Identify which cell holds the provided text, then report its (X, Y) central coordinate. 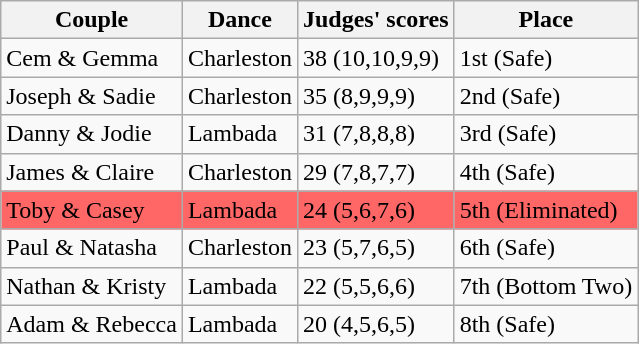
Dance (240, 20)
Adam & Rebecca (92, 324)
35 (8,9,9,9) (376, 96)
Place (546, 20)
24 (5,6,7,6) (376, 210)
Joseph & Sadie (92, 96)
4th (Safe) (546, 172)
Toby & Casey (92, 210)
Nathan & Kristy (92, 286)
2nd (Safe) (546, 96)
3rd (Safe) (546, 134)
Judges' scores (376, 20)
Paul & Natasha (92, 248)
29 (7,8,7,7) (376, 172)
22 (5,5,6,6) (376, 286)
1st (Safe) (546, 58)
Couple (92, 20)
Cem & Gemma (92, 58)
38 (10,10,9,9) (376, 58)
Danny & Jodie (92, 134)
23 (5,7,6,5) (376, 248)
20 (4,5,6,5) (376, 324)
6th (Safe) (546, 248)
7th (Bottom Two) (546, 286)
31 (7,8,8,8) (376, 134)
James & Claire (92, 172)
5th (Eliminated) (546, 210)
8th (Safe) (546, 324)
